From the cell containing the given text, extract its center point as [X, Y] coordinate. 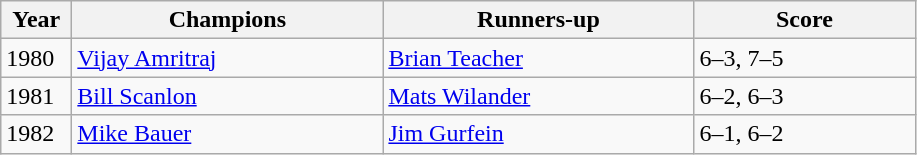
Mike Bauer [228, 134]
Jim Gurfein [538, 134]
Champions [228, 20]
Brian Teacher [538, 58]
1980 [36, 58]
Mats Wilander [538, 96]
Vijay Amritraj [228, 58]
1982 [36, 134]
1981 [36, 96]
6–2, 6–3 [804, 96]
Year [36, 20]
6–3, 7–5 [804, 58]
6–1, 6–2 [804, 134]
Runners-up [538, 20]
Score [804, 20]
Bill Scanlon [228, 96]
